From the cell containing the given text, extract its center point as (x, y) coordinate. 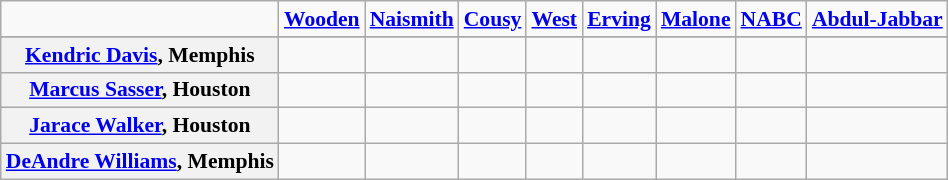
Wooden (322, 19)
Jarace Walker, Houston (140, 126)
Erving (619, 19)
NABC (772, 19)
Kendric Davis, Memphis (140, 55)
Marcus Sasser, Houston (140, 90)
Malone (696, 19)
West (554, 19)
Cousy (493, 19)
Abdul-Jabbar (878, 19)
DeAndre Williams, Memphis (140, 162)
Naismith (412, 19)
